Return (X, Y) of the center of cell containing provided text 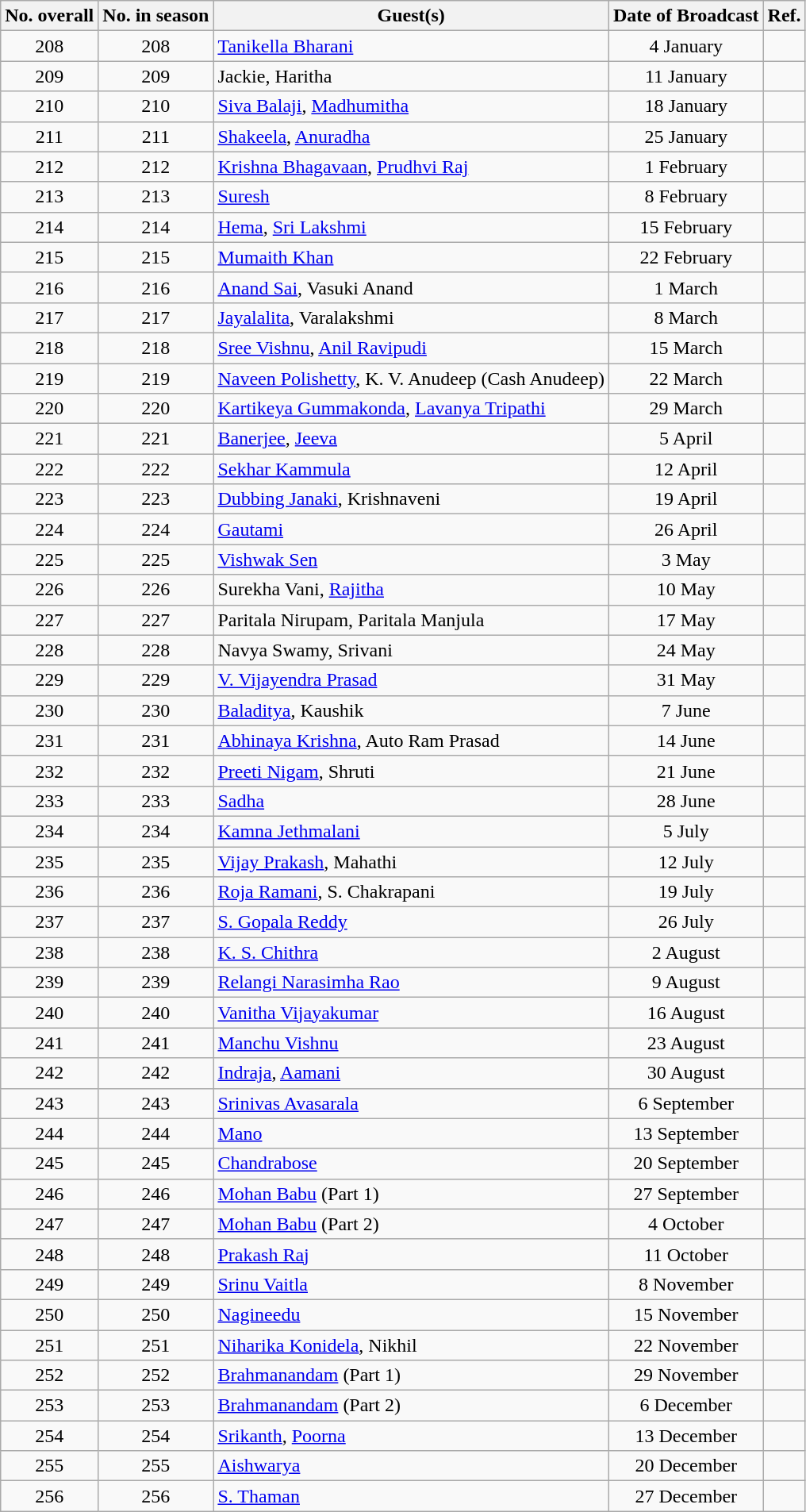
Abhinaya Krishna, Auto Ram Prasad (411, 741)
Banerjee, Jeeva (411, 439)
Prakash Raj (411, 1254)
Hema, Sri Lakshmi (411, 227)
19 July (685, 892)
Chandrabose (411, 1164)
Anand Sai, Vasuki Anand (411, 287)
7 June (685, 710)
25 January (685, 137)
Siva Balaji, Madhumitha (411, 106)
12 July (685, 861)
Nagineedu (411, 1314)
22 November (685, 1345)
S. Thaman (411, 1496)
31 May (685, 680)
18 January (685, 106)
14 June (685, 741)
6 December (685, 1406)
3 May (685, 560)
Tanikella Bharani (411, 46)
Baladitya, Kaushik (411, 710)
Vanitha Vijayakumar (411, 1013)
5 April (685, 439)
Indraja, Aamani (411, 1073)
2 August (685, 952)
Jackie, Haritha (411, 76)
Navya Swamy, Srivani (411, 650)
Jayalalita, Varalakshmi (411, 317)
Sekhar Kammula (411, 469)
Brahmanandam (Part 1) (411, 1375)
17 May (685, 620)
K. S. Chithra (411, 952)
Suresh (411, 197)
1 February (685, 167)
Gautami (411, 529)
15 February (685, 227)
Dubbing Janaki, Krishnaveni (411, 499)
20 December (685, 1466)
24 May (685, 650)
22 March (685, 379)
Sadha (411, 801)
10 May (685, 590)
1 March (685, 287)
Paritala Nirupam, Paritala Manjula (411, 620)
Krishna Bhagavaan, Prudhvi Raj (411, 167)
19 April (685, 499)
Srikanth, Poorna (411, 1436)
V. Vijayendra Prasad (411, 680)
22 February (685, 257)
15 March (685, 348)
11 October (685, 1254)
Sree Vishnu, Anil Ravipudi (411, 348)
Srinu Vaitla (411, 1284)
Shakeela, Anuradha (411, 137)
8 November (685, 1284)
4 October (685, 1224)
4 January (685, 46)
Relangi Narasimha Rao (411, 983)
27 September (685, 1194)
13 December (685, 1436)
Roja Ramani, S. Chakrapani (411, 892)
Kartikeya Gummakonda, Lavanya Tripathi (411, 409)
Preeti Nigam, Shruti (411, 771)
Ref. (784, 16)
Guest(s) (411, 16)
11 January (685, 76)
Niharika Konidela, Nikhil (411, 1345)
Naveen Polishetty, K. V. Anudeep (Cash Anudeep) (411, 379)
Date of Broadcast (685, 16)
Surekha Vani, Rajitha (411, 590)
20 September (685, 1164)
No. in season (155, 16)
Mohan Babu (Part 1) (411, 1194)
Vijay Prakash, Mahathi (411, 861)
16 August (685, 1013)
Mumaith Khan (411, 257)
13 September (685, 1133)
Aishwarya (411, 1466)
12 April (685, 469)
29 November (685, 1375)
S. Gopala Reddy (411, 922)
15 November (685, 1314)
26 April (685, 529)
Vishwak Sen (411, 560)
Srinivas Avasarala (411, 1103)
8 March (685, 317)
26 July (685, 922)
Kamna Jethmalani (411, 831)
23 August (685, 1043)
8 February (685, 197)
9 August (685, 983)
No. overall (49, 16)
Manchu Vishnu (411, 1043)
Mohan Babu (Part 2) (411, 1224)
Mano (411, 1133)
27 December (685, 1496)
28 June (685, 801)
29 March (685, 409)
21 June (685, 771)
6 September (685, 1103)
5 July (685, 831)
Brahmanandam (Part 2) (411, 1406)
30 August (685, 1073)
